Determine the (x, y) coordinate at the center of the cell enclosing the given text.  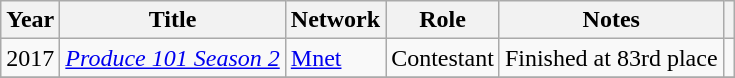
Produce 101 Season 2 (172, 58)
Network (335, 20)
Title (172, 20)
2017 (30, 58)
Finished at 83rd place (611, 58)
Mnet (335, 58)
Role (443, 20)
Year (30, 20)
Notes (611, 20)
Contestant (443, 58)
